Return (X, Y) of the center of cell containing provided text 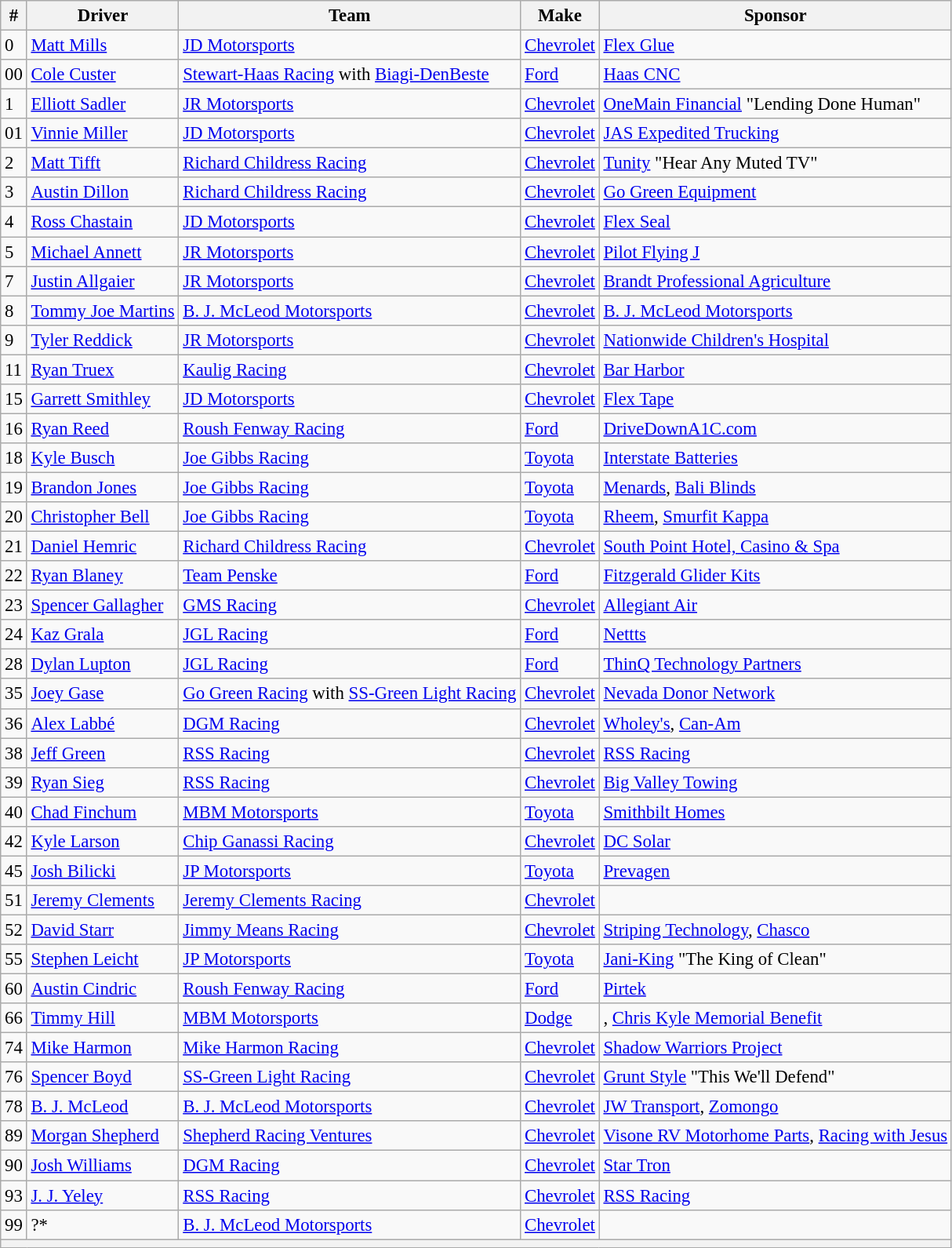
24 (14, 635)
Spencer Gallagher (103, 606)
Shepherd Racing Ventures (350, 1137)
Go Green Equipment (775, 192)
Spencer Boyd (103, 1077)
78 (14, 1107)
Grunt Style "This We'll Defend" (775, 1077)
Kaulig Racing (350, 369)
2 (14, 163)
Bar Harbor (775, 369)
OneMain Financial "Lending Done Human" (775, 104)
Alex Labbé (103, 723)
Menards, Bali Blinds (775, 487)
Kyle Busch (103, 458)
15 (14, 399)
89 (14, 1137)
, Chris Kyle Memorial Benefit (775, 1018)
Kaz Grala (103, 635)
Vinnie Miller (103, 133)
Michael Annett (103, 252)
3 (14, 192)
90 (14, 1166)
00 (14, 75)
4 (14, 222)
Nettts (775, 635)
Team (350, 16)
Ryan Sieg (103, 782)
Flex Glue (775, 45)
Garrett Smithley (103, 399)
Star Tron (775, 1166)
51 (14, 901)
Mike Harmon Racing (350, 1048)
Visone RV Motorhome Parts, Racing with Jesus (775, 1137)
Pilot Flying J (775, 252)
Pirtek (775, 989)
Tyler Reddick (103, 340)
7 (14, 281)
Prevagen (775, 871)
19 (14, 487)
Make (560, 16)
B. J. McLeod (103, 1107)
Fitzgerald Glider Kits (775, 576)
Joey Gase (103, 694)
52 (14, 930)
Jeremy Clements Racing (350, 901)
1 (14, 104)
Timmy Hill (103, 1018)
76 (14, 1077)
5 (14, 252)
Sponsor (775, 16)
Dylan Lupton (103, 664)
Justin Allgaier (103, 281)
Smithbilt Homes (775, 812)
Ryan Blaney (103, 576)
Mike Harmon (103, 1048)
20 (14, 517)
Flex Seal (775, 222)
39 (14, 782)
David Starr (103, 930)
?* (103, 1224)
Team Penske (350, 576)
Striping Technology, Chasco (775, 930)
ThinQ Technology Partners (775, 664)
22 (14, 576)
JW Transport, Zomongo (775, 1107)
Josh Williams (103, 1166)
Christopher Bell (103, 517)
38 (14, 753)
Jimmy Means Racing (350, 930)
Ryan Truex (103, 369)
Elliott Sadler (103, 104)
Tunity "Hear Any Muted TV" (775, 163)
Stephen Leicht (103, 959)
Chip Ganassi Racing (350, 842)
DC Solar (775, 842)
Austin Cindric (103, 989)
Go Green Racing with SS-Green Light Racing (350, 694)
Shadow Warriors Project (775, 1048)
Matt Tifft (103, 163)
J. J. Yeley (103, 1195)
DriveDownA1C.com (775, 428)
8 (14, 311)
23 (14, 606)
0 (14, 45)
Brandt Professional Agriculture (775, 281)
9 (14, 340)
16 (14, 428)
Morgan Shepherd (103, 1137)
Rheem, Smurfit Kappa (775, 517)
21 (14, 547)
Kyle Larson (103, 842)
66 (14, 1018)
Allegiant Air (775, 606)
28 (14, 664)
55 (14, 959)
01 (14, 133)
GMS Racing (350, 606)
60 (14, 989)
Brandon Jones (103, 487)
Ross Chastain (103, 222)
40 (14, 812)
45 (14, 871)
Tommy Joe Martins (103, 311)
SS-Green Light Racing (350, 1077)
Interstate Batteries (775, 458)
Dodge (560, 1018)
Nevada Donor Network (775, 694)
Nationwide Children's Hospital (775, 340)
# (14, 16)
Austin Dillon (103, 192)
Josh Bilicki (103, 871)
Stewart-Haas Racing with Biagi-DenBeste (350, 75)
42 (14, 842)
Driver (103, 16)
Flex Tape (775, 399)
11 (14, 369)
36 (14, 723)
Jeff Green (103, 753)
Ryan Reed (103, 428)
35 (14, 694)
99 (14, 1224)
Chad Finchum (103, 812)
Cole Custer (103, 75)
Matt Mills (103, 45)
Jani-King "The King of Clean" (775, 959)
93 (14, 1195)
South Point Hotel, Casino & Spa (775, 547)
Wholey's, Can-Am (775, 723)
Big Valley Towing (775, 782)
74 (14, 1048)
Haas CNC (775, 75)
Jeremy Clements (103, 901)
Daniel Hemric (103, 547)
18 (14, 458)
JAS Expedited Trucking (775, 133)
